Identify which cell holds the provided text, then report its (x, y) central coordinate. 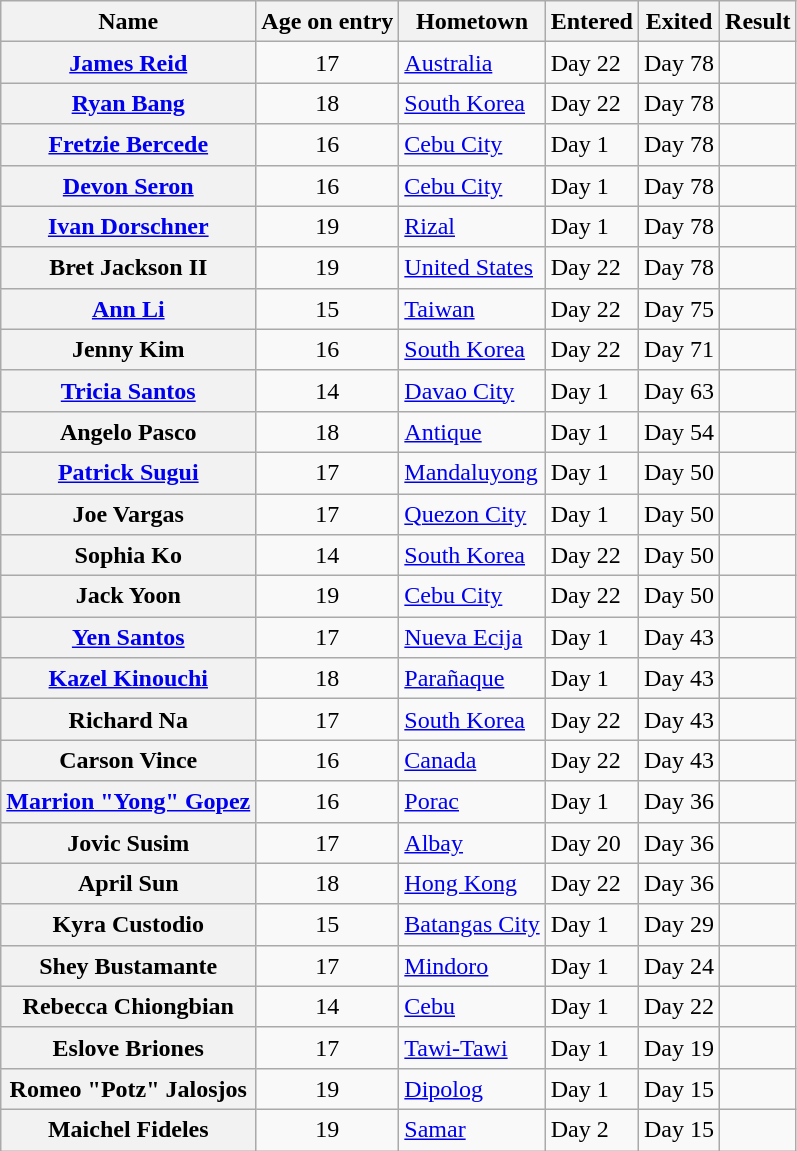
Jenny Kim (128, 350)
James Reid (128, 62)
Hong Kong (472, 884)
Mindoro (472, 966)
Shey Bustamante (128, 966)
Name (128, 22)
Porac (472, 802)
Quezon City (472, 514)
Taiwan (472, 308)
Ryan Bang (128, 104)
Day 63 (678, 390)
Carson Vince (128, 760)
Parañaque (472, 678)
Yen Santos (128, 638)
Age on entry (328, 22)
Rebecca Chiongbian (128, 1006)
Jack Yoon (128, 596)
Tawi-Tawi (472, 1048)
Day 20 (592, 842)
Albay (472, 842)
Cebu (472, 1006)
Devon Seron (128, 186)
Result (758, 22)
Samar (472, 1130)
Ivan Dorschner (128, 226)
Day 71 (678, 350)
Marrion "Yong" Gopez (128, 802)
Eslove Briones (128, 1048)
Antique (472, 432)
Kazel Kinouchi (128, 678)
Day 2 (592, 1130)
Day 54 (678, 432)
Joe Vargas (128, 514)
Day 24 (678, 966)
Exited (678, 22)
Day 29 (678, 924)
Rizal (472, 226)
Mandaluyong (472, 472)
Nueva Ecija (472, 638)
Kyra Custodio (128, 924)
Hometown (472, 22)
Day 75 (678, 308)
April Sun (128, 884)
Entered (592, 22)
Day 19 (678, 1048)
Canada (472, 760)
Davao City (472, 390)
Sophia Ko (128, 556)
Romeo "Potz" Jalosjos (128, 1088)
Fretzie Bercede (128, 144)
Richard Na (128, 720)
Maichel Fideles (128, 1130)
Tricia Santos (128, 390)
Bret Jackson II (128, 268)
Ann Li (128, 308)
Dipolog (472, 1088)
Jovic Susim (128, 842)
Patrick Sugui (128, 472)
Batangas City (472, 924)
United States (472, 268)
Australia (472, 62)
Angelo Pasco (128, 432)
